Output the (X, Y) coordinate of the center of the cell containing the given text.  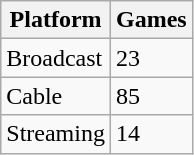
Broadcast (56, 58)
Streaming (56, 134)
23 (151, 58)
Platform (56, 20)
Cable (56, 96)
14 (151, 134)
85 (151, 96)
Games (151, 20)
